For the text-containing cell, return its midpoint in (X, Y) coordinate format. 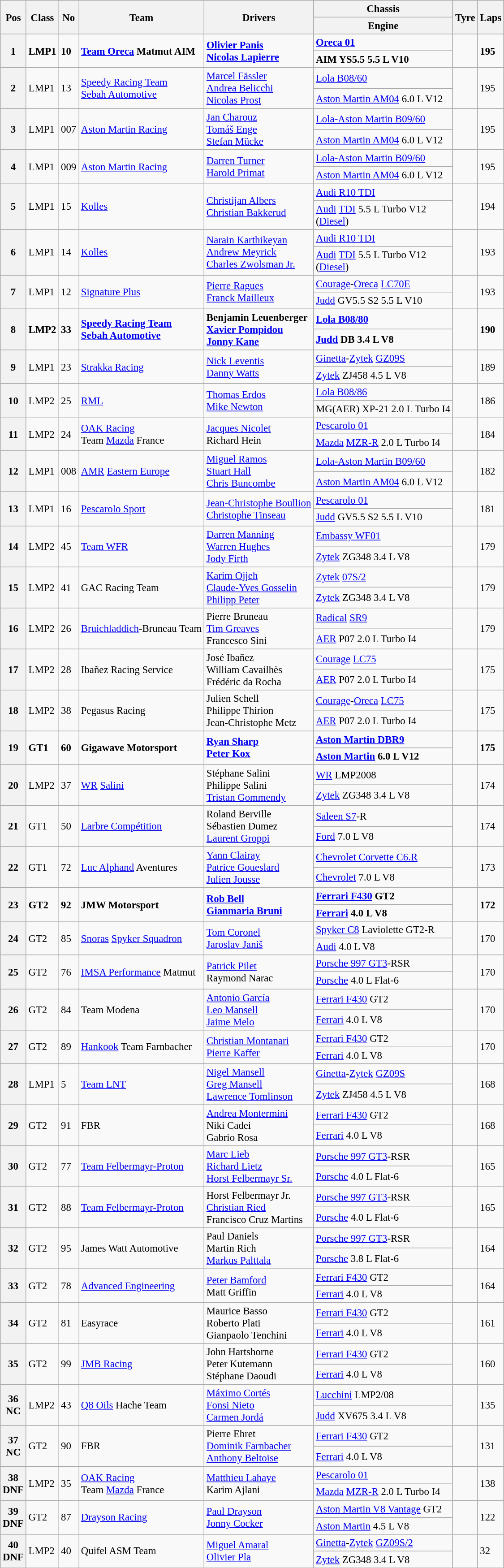
40 (69, 1551)
36NC (13, 1405)
37 (69, 785)
95 (69, 1248)
Nigel Mansell Greg Mansell Lawrence Tomlinson (259, 1084)
Olivier Panis Nicolas Lapierre (259, 51)
85 (69, 938)
3 (13, 130)
Ryan Sharp Peter Kox (259, 747)
Narain Karthikeyan Andrew Meyrick Charles Zwolsman Jr. (259, 252)
Bruichladdich-Bruneau Team (142, 628)
MG(AER) XP-21 2.0 L Turbo I4 (383, 409)
Pierre Ragues Franck Mailleux (259, 292)
Engine (383, 26)
Horst Felbermayr Jr. Christian Ried Francisco Cruz Martins (259, 1207)
Quifel ASM Team (142, 1551)
Aston Martin 6.0 L V12 (383, 756)
160 (491, 1364)
Radical SR9 (383, 618)
Matthieu Lahaye Karim Ajlani (259, 1483)
190 (491, 329)
Team Modena (142, 1010)
21 (13, 826)
Team Oreca Matmut AIM (142, 51)
Lola B08/80 (383, 319)
RML (142, 401)
Tyre (465, 17)
Christijan Albers Christian Bakkerud (259, 207)
Marcel Fässler Andrea Belicchi Nicolas Prost (259, 88)
Thomas Erdos Mike Newton (259, 401)
22 (13, 868)
Yann Clairay Patrice Goueslard Julien Jousse (259, 868)
Audi 4.0 L V8 (383, 947)
184 (491, 434)
40DNF (13, 1551)
Karim Ojjeh Claude-Yves Gosselin Philipp Peter (259, 587)
186 (491, 401)
Larbre Compétition (142, 826)
30 (13, 1166)
008 (69, 471)
17 (13, 670)
Julien Schell Philippe Thirion Jean-Christophe Metz (259, 711)
50 (69, 826)
Nick Leventis Danny Watts (259, 367)
Pierre Bruneau Tim Greaves Francesco Sini (259, 628)
Andrea Montermini Niki Cadei Gabrio Rosa (259, 1125)
9 (13, 367)
Strakka Racing (142, 367)
Embassy WF01 (383, 536)
Aston Martin DBR9 (383, 739)
Spyker C8 Laviolette GT2-R (383, 930)
009 (69, 167)
Luc Alphand Aventures (142, 868)
76 (69, 972)
Antonio García Leo Mansell Jaime Melo (259, 1010)
WR LMP2008 (383, 775)
Advanced Engineering (142, 1285)
Benjamin LeuenbergerXavier Pompidou Jonny Kane (259, 329)
Porsche 3.8 L Flat-6 (383, 1259)
WR Salini (142, 785)
7 (13, 292)
IMSA Performance Matmut (142, 972)
182 (491, 471)
Lola B08/86 (383, 392)
Ford 7.0 L V8 (383, 837)
90 (69, 1446)
181 (491, 509)
38DNF (13, 1483)
Pierre Ehret Dominik Farnbacher Anthony Beltoise (259, 1446)
34 (13, 1323)
Courage-Oreca LC75 (383, 700)
29 (13, 1125)
172 (491, 904)
189 (491, 367)
87 (69, 1517)
Aston Martin V8 Vantage GT2 (383, 1509)
Courage-Oreca LC70E (383, 284)
Snoras Spyker Squadron (142, 938)
4 (13, 167)
John Hartshorne Peter Kutemann Stéphane Daoudi (259, 1364)
JMB Racing (142, 1364)
89 (69, 1047)
173 (491, 868)
1 (13, 51)
37NC (13, 1446)
20 (13, 785)
Class (42, 17)
Hankook Team Farnbacher (142, 1047)
Pos (13, 17)
31 (13, 1207)
2 (13, 88)
Ginetta-Zytek GZ09S/2 (383, 1542)
Gigawave Motorsport (142, 747)
Oreca 01 (383, 43)
Team (142, 17)
Paul Drayson Jonny Cocker (259, 1517)
Darren Manning Warren Hughes Jody Firth (259, 546)
Tom Coronel Jaroslav Janiš (259, 938)
138 (491, 1483)
19 (13, 747)
Easyrace (142, 1323)
AIM YS5.5 5.5 L V10 (383, 60)
Ibañez Racing Service (142, 670)
Judd DB 3.4 L V8 (383, 340)
Drivers (259, 17)
Lucchini LMP2/08 (383, 1395)
Christian Montanari Pierre Kaffer (259, 1047)
Darren Turner Harold Primat (259, 167)
Jacques Nicolet Richard Hein (259, 434)
91 (69, 1125)
Zytek 07S/2 (383, 577)
GAC Racing Team (142, 587)
Saleen S7-R (383, 816)
11 (13, 434)
Maurice Basso Roberto Plati Gianpaolo Tenchini (259, 1323)
Jan Charouz Tomáš Enge Stefan Mücke (259, 130)
60 (69, 747)
Courage LC75 (383, 659)
81 (69, 1323)
JMW Motorsport (142, 904)
Chevrolet Corvette C6.R (383, 857)
Stéphane Salini Philippe Salini Tristan Gommendy (259, 785)
James Watt Automotive (142, 1248)
Judd XV675 3.4 L V8 (383, 1416)
122 (491, 1517)
Miguel Amaral Olivier Pla (259, 1551)
Marc Lieb Richard Lietz Horst Felbermayr Sr. (259, 1166)
27 (13, 1047)
Paul Daniels Martin Rich Markus Palttala (259, 1248)
41 (69, 587)
131 (491, 1446)
Signature Plus (142, 292)
Lola B08/60 (383, 78)
AMR Eastern Europe (142, 471)
99 (69, 1364)
Team WFR (142, 546)
Jean-Christophe Boullion Christophe Tinseau (259, 509)
18 (13, 711)
Laps (491, 17)
Peter Bamford Matt Griffin (259, 1285)
Chassis (383, 9)
Q8 Oils Hache Team (142, 1405)
Máximo Cortés Fonsi Nieto Carmen Jordá (259, 1405)
8 (13, 329)
135 (491, 1405)
Roland Berville Sébastien Dumez Laurent Groppi (259, 826)
No (69, 17)
Pescarolo Sport (142, 509)
161 (491, 1323)
39DNF (13, 1517)
84 (69, 1010)
Rob Bell Gianmaria Bruni (259, 904)
77 (69, 1166)
45 (69, 546)
194 (491, 207)
92 (69, 904)
Patrick Pilet Raymond Narac (259, 972)
78 (69, 1285)
72 (69, 868)
José Ibañez William Cavailhès Frédéric da Rocha (259, 670)
38 (69, 711)
007 (69, 130)
Chevrolet 7.0 L V8 (383, 877)
43 (69, 1405)
6 (13, 252)
Aston Martin 4.5 L V8 (383, 1526)
Pegasus Racing (142, 711)
Drayson Racing (142, 1517)
88 (69, 1207)
Team LNT (142, 1084)
Miguel Ramos Stuart Hall Chris Buncombe (259, 471)
